From the cell containing the given text, extract its center point as (x, y) coordinate. 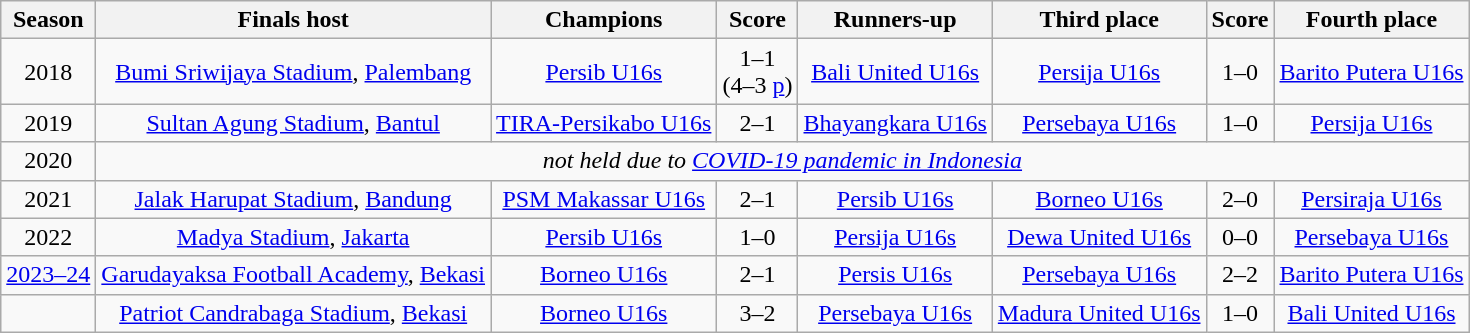
Sultan Agung Stadium, Bantul (294, 123)
2022 (48, 237)
0–0 (1240, 237)
Madura United U16s (1099, 313)
Persiraja U16s (1372, 199)
TIRA-Persikabo U16s (604, 123)
Madya Stadium, Jakarta (294, 237)
3–2 (758, 313)
Garudayaksa Football Academy, Bekasi (294, 275)
PSM Makassar U16s (604, 199)
Persis U16s (895, 275)
Bumi Sriwijaya Stadium, Palembang (294, 72)
Runners-up (895, 20)
2020 (48, 161)
2–2 (1240, 275)
Patriot Candrabaga Stadium, Bekasi (294, 313)
2–0 (1240, 199)
2018 (48, 72)
not held due to COVID-19 pandemic in Indonesia (782, 161)
1–1(4–3 p) (758, 72)
Finals host (294, 20)
Season (48, 20)
Bhayangkara U16s (895, 123)
Jalak Harupat Stadium, Bandung (294, 199)
2019 (48, 123)
Third place (1099, 20)
Fourth place (1372, 20)
Champions (604, 20)
Dewa United U16s (1099, 237)
2021 (48, 199)
2023–24 (48, 275)
